Search for the cell housing the specified text and yield its [x, y] center coordinate. 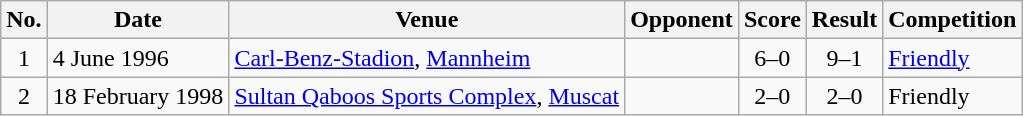
1 [24, 58]
9–1 [844, 58]
Opponent [682, 20]
Competition [952, 20]
Score [772, 20]
4 June 1996 [138, 58]
2 [24, 96]
Venue [427, 20]
Date [138, 20]
No. [24, 20]
Result [844, 20]
6–0 [772, 58]
18 February 1998 [138, 96]
Sultan Qaboos Sports Complex, Muscat [427, 96]
Carl-Benz-Stadion, Mannheim [427, 58]
